Scan for the cell matching the given text and deliver its (X, Y) coordinate at center. 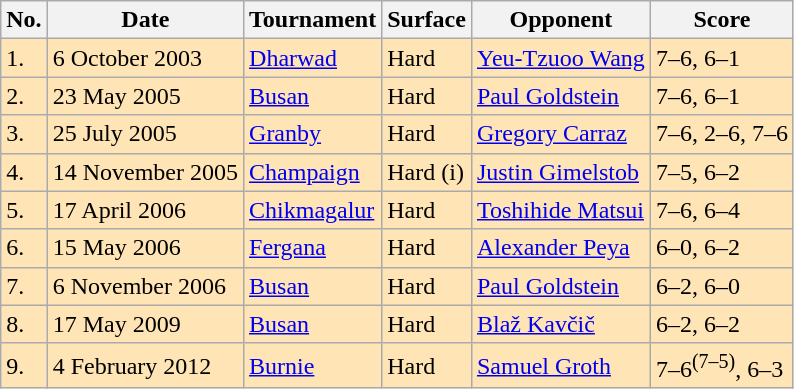
Gregory Carraz (560, 134)
2. (24, 96)
7–6, 6–4 (722, 210)
Champaign (313, 172)
Toshihide Matsui (560, 210)
4 February 2012 (145, 366)
Opponent (560, 20)
4. (24, 172)
7. (24, 286)
23 May 2005 (145, 96)
Surface (427, 20)
Alexander Peya (560, 248)
Tournament (313, 20)
17 April 2006 (145, 210)
Justin Gimelstob (560, 172)
Burnie (313, 366)
7–5, 6–2 (722, 172)
15 May 2006 (145, 248)
3. (24, 134)
Yeu-Tzuoo Wang (560, 58)
6–0, 6–2 (722, 248)
Chikmagalur (313, 210)
6 October 2003 (145, 58)
6 November 2006 (145, 286)
17 May 2009 (145, 324)
1. (24, 58)
5. (24, 210)
6. (24, 248)
Fergana (313, 248)
6–2, 6–0 (722, 286)
7–6(7–5), 6–3 (722, 366)
Score (722, 20)
Samuel Groth (560, 366)
14 November 2005 (145, 172)
No. (24, 20)
6–2, 6–2 (722, 324)
7–6, 2–6, 7–6 (722, 134)
Dharwad (313, 58)
9. (24, 366)
Granby (313, 134)
8. (24, 324)
Hard (i) (427, 172)
Blaž Kavčič (560, 324)
25 July 2005 (145, 134)
Date (145, 20)
